Return the [x, y] coordinate for the center point of the cell that contains the specified text.  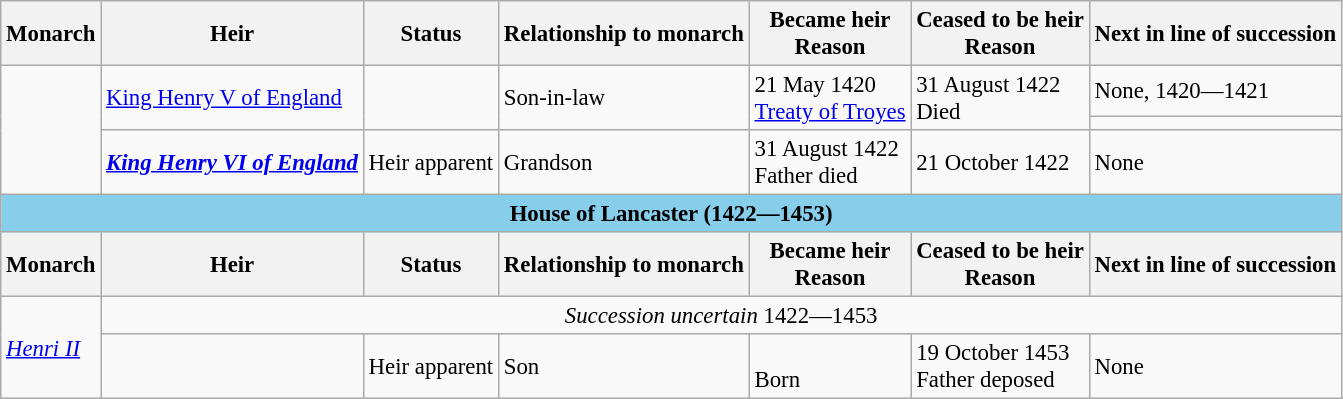
Henri II [51, 348]
House of Lancaster (1422—1453) [672, 214]
19 October 1453Father deposed [1000, 366]
Succession uncertain 1422—1453 [722, 316]
None, 1420—1421 [1215, 91]
31 August 1422Died [1000, 98]
King Henry VI of England [232, 162]
21 October 1422 [1000, 162]
Grandson [624, 162]
Born [830, 366]
31 August 1422Father died [830, 162]
Son [624, 366]
21 May 1420Treaty of Troyes [830, 98]
Son-in-law [624, 98]
King Henry V of England [232, 98]
